Capture the cell that displays the provided text and extract its [x, y] central coordinate. 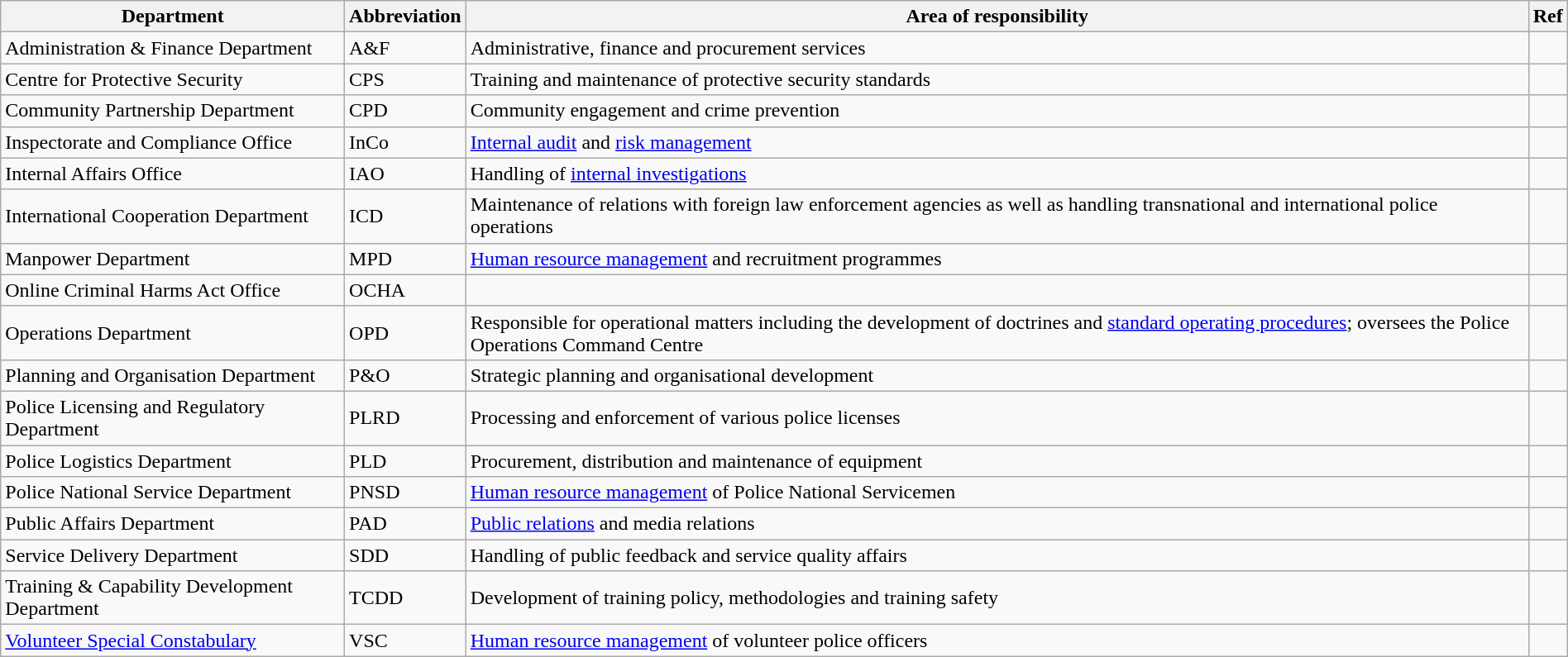
CPS [405, 79]
OPD [405, 332]
Operations Department [173, 332]
Planning and Organisation Department [173, 375]
Abbreviation [405, 17]
Area of responsibility [997, 17]
Administrative, finance and procurement services [997, 48]
VSC [405, 640]
Volunteer Special Constabulary [173, 640]
PLRD [405, 418]
Human resource management of volunteer police officers [997, 640]
Human resource management and recruitment programmes [997, 259]
International Cooperation Department [173, 217]
Training & Capability Development Department [173, 598]
InCo [405, 142]
Handling of internal investigations [997, 174]
Online Criminal Harms Act Office [173, 290]
Processing and enforcement of various police licenses [997, 418]
Human resource management of Police National Servicemen [997, 493]
ICD [405, 217]
PLD [405, 460]
Development of training policy, methodologies and training safety [997, 598]
PAD [405, 524]
Inspectorate and Compliance Office [173, 142]
Administration & Finance Department [173, 48]
Public relations and media relations [997, 524]
Strategic planning and organisational development [997, 375]
PNSD [405, 493]
Police National Service Department [173, 493]
CPD [405, 111]
Community Partnership Department [173, 111]
P&O [405, 375]
Community engagement and crime prevention [997, 111]
TCDD [405, 598]
MPD [405, 259]
Training and maintenance of protective security standards [997, 79]
Police Logistics Department [173, 460]
A&F [405, 48]
SDD [405, 555]
Department [173, 17]
Procurement, distribution and maintenance of equipment [997, 460]
Public Affairs Department [173, 524]
Internal Affairs Office [173, 174]
Police Licensing and Regulatory Department [173, 418]
Service Delivery Department [173, 555]
Handling of public feedback and service quality affairs [997, 555]
Centre for Protective Security [173, 79]
Manpower Department [173, 259]
IAO [405, 174]
Internal audit and risk management [997, 142]
Ref [1548, 17]
OCHA [405, 290]
Maintenance of relations with foreign law enforcement agencies as well as handling transnational and international police operations [997, 217]
